Identify which cell holds the provided text, then report its (X, Y) central coordinate. 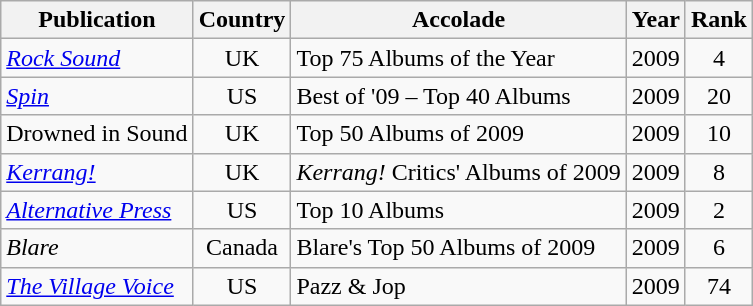
Rock Sound (97, 58)
Publication (97, 20)
8 (718, 172)
Kerrang! (97, 172)
4 (718, 58)
Accolade (458, 20)
Pazz & Jop (458, 286)
Rank (718, 20)
2 (718, 210)
Blare (97, 248)
74 (718, 286)
Top 10 Albums (458, 210)
Canada (242, 248)
Alternative Press (97, 210)
Year (656, 20)
Drowned in Sound (97, 134)
6 (718, 248)
The Village Voice (97, 286)
Blare's Top 50 Albums of 2009 (458, 248)
Top 50 Albums of 2009 (458, 134)
Country (242, 20)
Spin (97, 96)
20 (718, 96)
Best of '09 – Top 40 Albums (458, 96)
Kerrang! Critics' Albums of 2009 (458, 172)
10 (718, 134)
Top 75 Albums of the Year (458, 58)
